Identify which cell holds the provided text, then report its (x, y) central coordinate. 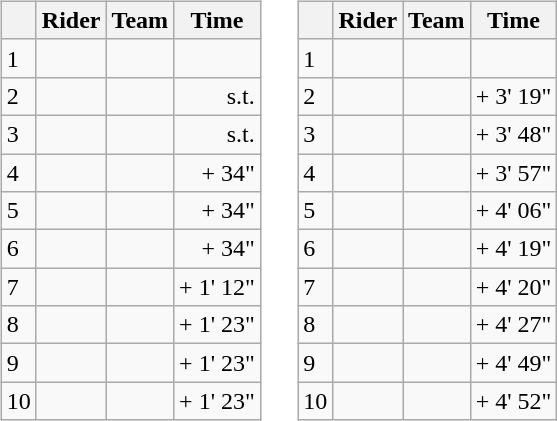
+ 4' 20" (514, 287)
+ 4' 06" (514, 211)
+ 4' 19" (514, 249)
+ 4' 27" (514, 325)
+ 4' 49" (514, 363)
+ 4' 52" (514, 401)
+ 3' 57" (514, 173)
+ 1' 12" (218, 287)
+ 3' 48" (514, 134)
+ 3' 19" (514, 96)
